Return (x, y) of the center of cell containing provided text 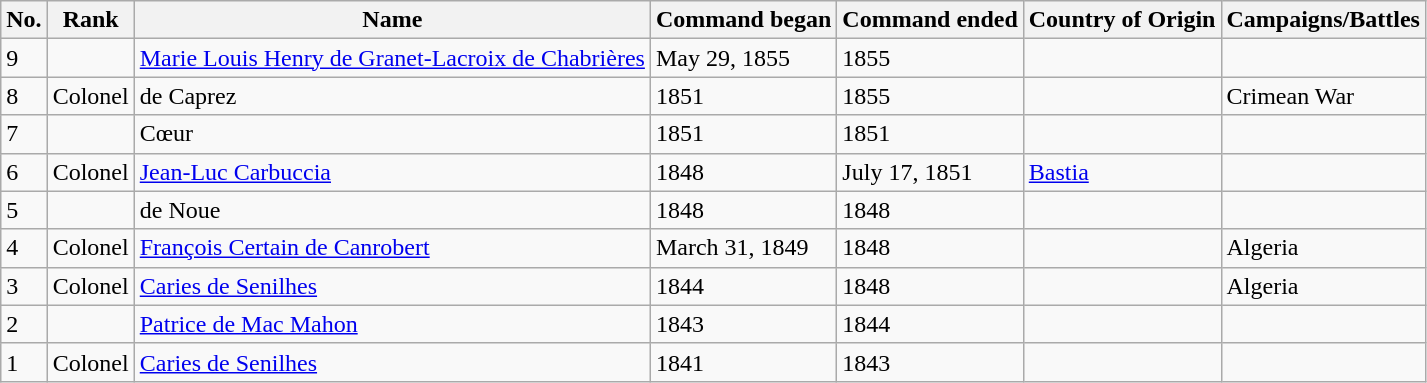
Command ended (930, 20)
7 (24, 134)
Country of Origin (1122, 20)
François Certain de Canrobert (392, 248)
Marie Louis Henry de Granet-Lacroix de Chabrières (392, 58)
July 17, 1851 (930, 172)
Command began (743, 20)
1841 (743, 362)
Crimean War (1323, 96)
Rank (90, 20)
6 (24, 172)
No. (24, 20)
5 (24, 210)
de Caprez (392, 96)
1 (24, 362)
Cœur (392, 134)
Bastia (1122, 172)
9 (24, 58)
8 (24, 96)
2 (24, 324)
Name (392, 20)
3 (24, 286)
Jean-Luc Carbuccia (392, 172)
May 29, 1855 (743, 58)
March 31, 1849 (743, 248)
Patrice de Mac Mahon (392, 324)
Campaigns/Battles (1323, 20)
de Noue (392, 210)
4 (24, 248)
